Return the [X, Y] coordinate for the center point of the cell that contains the specified text.  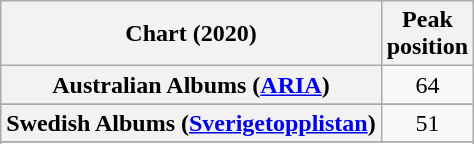
Peakposition [427, 34]
64 [427, 85]
51 [427, 123]
Swedish Albums (Sverigetopplistan) [191, 123]
Australian Albums (ARIA) [191, 85]
Chart (2020) [191, 34]
